Find where the given text appears and provide that cell's center as (X, Y) coordinate. 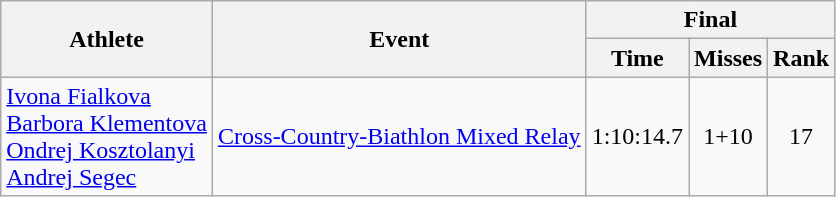
1+10 (728, 136)
Cross-Country-Biathlon Mixed Relay (399, 136)
Time (637, 58)
Ivona FialkovaBarbora KlementovaOndrej KosztolanyiAndrej Segec (107, 136)
Misses (728, 58)
Final (710, 20)
Athlete (107, 39)
1:10:14.7 (637, 136)
Event (399, 39)
Rank (802, 58)
17 (802, 136)
